Extract the [X, Y] coordinate from the center of the cell holding the provided text.  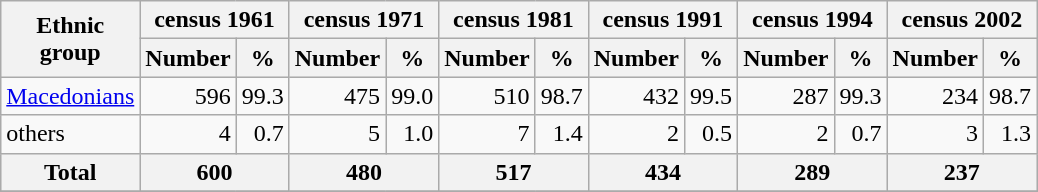
99.0 [412, 96]
480 [364, 172]
237 [962, 172]
1.0 [412, 134]
234 [935, 96]
census 1991 [662, 20]
Ethnicgroup [70, 39]
3 [935, 134]
287 [786, 96]
517 [514, 172]
census 1971 [364, 20]
census 1981 [514, 20]
289 [812, 172]
Total [70, 172]
4 [188, 134]
7 [487, 134]
others [70, 134]
census 1961 [214, 20]
475 [337, 96]
1.3 [1010, 134]
census 2002 [962, 20]
600 [214, 172]
432 [636, 96]
596 [188, 96]
5 [337, 134]
census 1994 [812, 20]
0.5 [712, 134]
510 [487, 96]
1.4 [562, 134]
Macedonians [70, 96]
434 [662, 172]
99.5 [712, 96]
